Detect which cell encompasses the target text, then output its [X, Y] center coordinate. 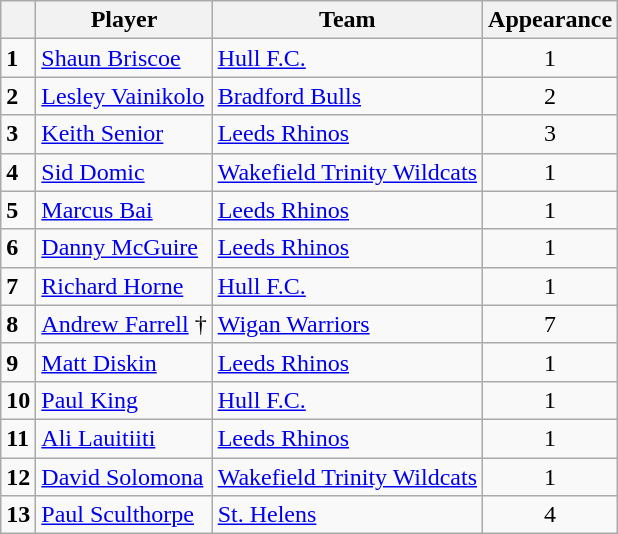
Shaun Briscoe [124, 58]
Bradford Bulls [347, 96]
6 [18, 248]
8 [18, 324]
Lesley Vainikolo [124, 96]
Andrew Farrell † [124, 324]
11 [18, 438]
Wigan Warriors [347, 324]
Keith Senior [124, 134]
13 [18, 515]
Ali Lauitiiti [124, 438]
Appearance [550, 20]
Paul Sculthorpe [124, 515]
David Solomona [124, 477]
12 [18, 477]
Marcus Bai [124, 210]
9 [18, 362]
Danny McGuire [124, 248]
Richard Horne [124, 286]
5 [18, 210]
St. Helens [347, 515]
Sid Domic [124, 172]
Paul King [124, 400]
10 [18, 400]
Team [347, 20]
Player [124, 20]
Matt Diskin [124, 362]
